Capture the cell that displays the provided text and extract its [x, y] central coordinate. 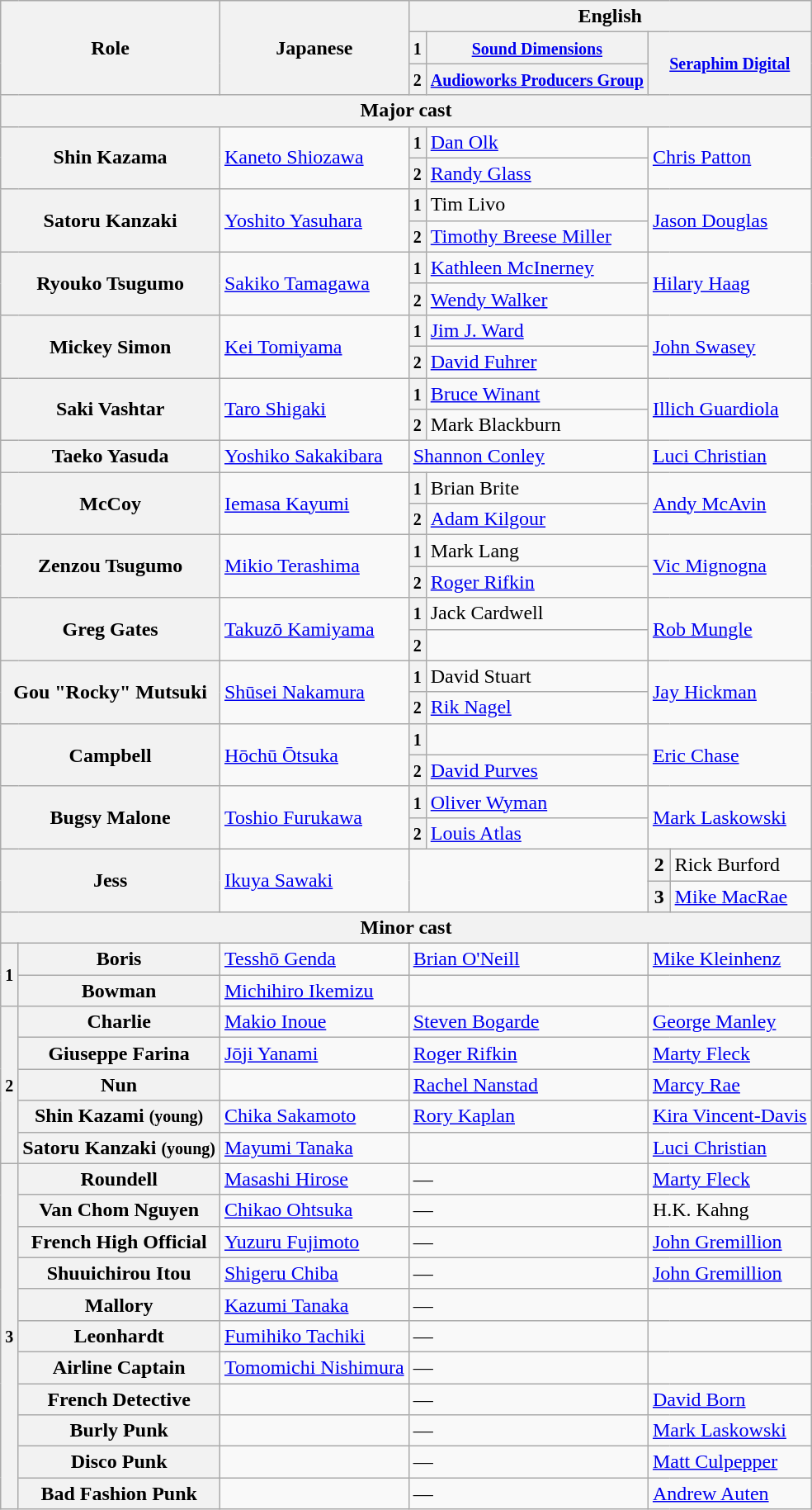
Randy Glass [536, 173]
Seraphim Digital [729, 64]
Timothy Breese Miller [536, 236]
Louis Atlas [536, 833]
Taro Shigaki [314, 409]
Kaneto Shiozawa [314, 158]
Saki Vashtar [111, 409]
Brian O'Neill [528, 959]
Major cast [406, 111]
Andy McAvin [729, 504]
George Manley [729, 1022]
French High Official [119, 1242]
Satoru Kanzaki [111, 220]
French Detective [119, 1399]
Zenzou Tsugumo [111, 566]
English [610, 17]
Shannon Conley [528, 457]
Tim Livo [536, 205]
Adam Kilgour [536, 519]
Giuseppe Farina [119, 1053]
Rik Nagel [536, 708]
Bugsy Malone [111, 817]
Ryouko Tsugumo [111, 283]
John Swasey [729, 346]
Hilary Haag [729, 283]
Tomomichi Nishimura [314, 1367]
Satoru Kanzaki (young) [119, 1148]
Bowman [119, 991]
Mikio Terashima [314, 566]
Dan Olk [536, 142]
Sound Dimensions [536, 48]
Vic Mignogna [729, 566]
Nun [119, 1085]
Yoshiko Sakakibara [314, 457]
Kei Tomiyama [314, 346]
Iemasa Kayumi [314, 504]
Illich Guardiola [729, 409]
Yoshito Yasuhara [314, 220]
Shuuichirou Itou [119, 1273]
Mickey Simon [111, 346]
Japanese [314, 48]
Bruce Winant [536, 394]
Rachel Nanstad [528, 1085]
Burly Punk [119, 1431]
Marcy Rae [729, 1085]
Audioworks Producers Group [536, 79]
Charlie [119, 1022]
Tesshō Genda [314, 959]
Michihiro Ikemizu [314, 991]
Fumihiko Tachiki [314, 1336]
Takuzō Kamiyama [314, 629]
Yuzuru Fujimoto [314, 1242]
David Stuart [536, 676]
Roundell [119, 1179]
Rory Kaplan [528, 1116]
McCoy [111, 504]
Chris Patton [729, 158]
Kathleen McInerney [536, 267]
Shin Kazama [111, 158]
David Purves [536, 770]
Chika Sakamoto [314, 1116]
Andrew Auten [729, 1493]
Greg Gates [111, 629]
Jim J. Ward [536, 330]
Role [111, 48]
Rick Burford [741, 864]
Chikao Ohtsuka [314, 1210]
David Fuhrer [536, 362]
David Born [729, 1399]
Eric Chase [729, 755]
Mayumi Tanaka [314, 1148]
Campbell [111, 755]
Mark Blackburn [536, 425]
Disco Punk [119, 1462]
Wendy Walker [536, 299]
Matt Culpepper [729, 1462]
Leonhardt [119, 1336]
Oliver Wyman [536, 802]
Brian Brite [536, 488]
Mike Kleinhenz [729, 959]
Makio Inoue [314, 1022]
Jack Cardwell [536, 613]
Minor cast [406, 928]
Boris [119, 959]
Van Chom Nguyen [119, 1210]
Toshio Furukawa [314, 817]
Jōji Yanami [314, 1053]
Sakiko Tamagawa [314, 283]
Rob Mungle [729, 629]
Bad Fashion Punk [119, 1493]
Jason Douglas [729, 220]
Jay Hickman [729, 692]
Masashi Hirose [314, 1179]
Mike MacRae [741, 896]
Steven Bogarde [528, 1022]
Kazumi Tanaka [314, 1304]
Jess [111, 880]
Ikuya Sawaki [314, 880]
Mark Lang [536, 551]
Airline Captain [119, 1367]
Shūsei Nakamura [314, 692]
Taeko Yasuda [111, 457]
Mallory [119, 1304]
Gou "Rocky" Mutsuki [111, 692]
H.K. Kahng [729, 1210]
Hōchū Ōtsuka [314, 755]
Kira Vincent-Davis [729, 1116]
Shin Kazami (young) [119, 1116]
Shigeru Chiba [314, 1273]
